For the text-containing cell, return its midpoint in [X, Y] coordinate format. 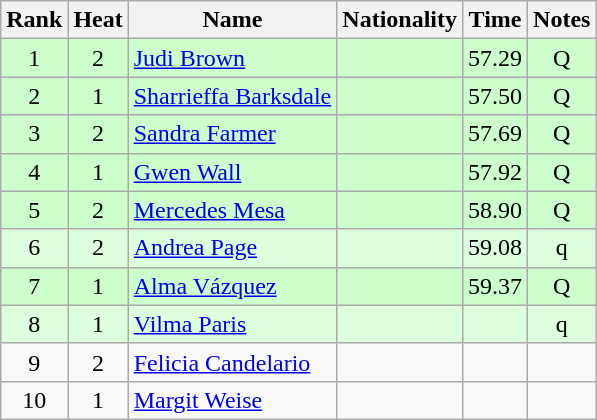
Andrea Page [232, 248]
57.50 [496, 96]
59.37 [496, 286]
Felicia Candelario [232, 362]
Nationality [400, 20]
Sharrieffa Barksdale [232, 96]
Sandra Farmer [232, 134]
Margit Weise [232, 400]
Heat [98, 20]
57.92 [496, 172]
59.08 [496, 248]
10 [34, 400]
Vilma Paris [232, 324]
5 [34, 210]
Rank [34, 20]
3 [34, 134]
58.90 [496, 210]
Alma Vázquez [232, 286]
Gwen Wall [232, 172]
Time [496, 20]
7 [34, 286]
6 [34, 248]
Mercedes Mesa [232, 210]
Name [232, 20]
57.29 [496, 58]
4 [34, 172]
57.69 [496, 134]
8 [34, 324]
9 [34, 362]
Judi Brown [232, 58]
Notes [562, 20]
